Pinpoint the cell where the given text exists, returning its [X, Y] midpoint coordinate. 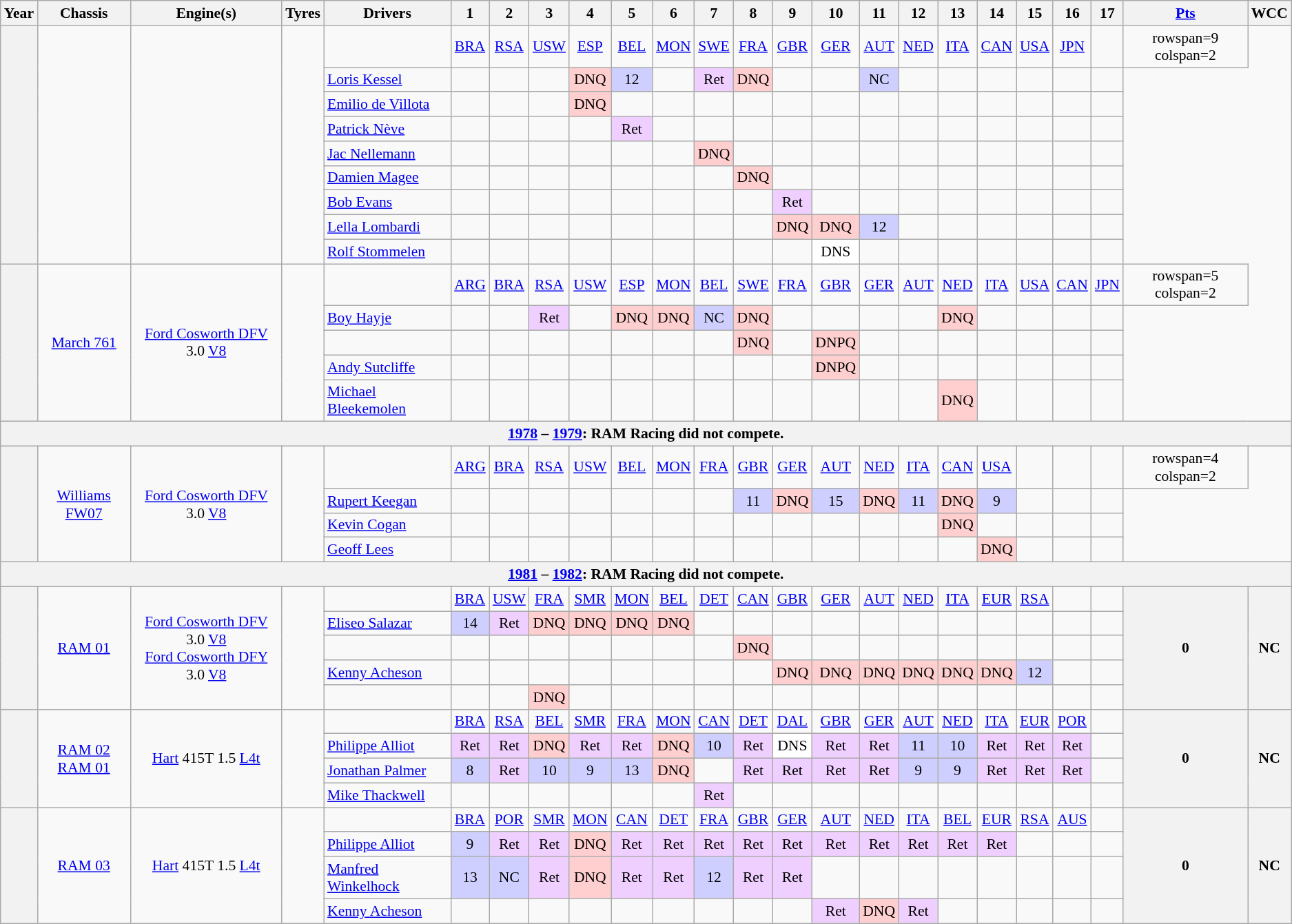
4 [590, 13]
Year [19, 13]
Kevin Cogan [387, 525]
Ford Cosworth DFV 3.0 V8Ford Cosworth DFY 3.0 V8 [206, 648]
Geoff Lees [387, 550]
1981 – 1982: RAM Racing did not compete. [646, 575]
Bob Evans [387, 203]
Andy Sutcliffe [387, 367]
Rolf Stommelen [387, 251]
Jac Nellemann [387, 154]
Loris Kessel [387, 80]
3 [549, 13]
Rupert Keegan [387, 501]
Eliseo Salazar [387, 624]
Manfred Winkelhock [387, 878]
Damien Magee [387, 178]
Lella Lombardi [387, 227]
Engine(s) [206, 13]
Emilio de Villota [387, 105]
1 [470, 13]
Tyres [303, 13]
rowspan=4 colspan=2 [1185, 467]
RAM 02RAM 01 [84, 758]
DAL [792, 721]
16 [1072, 13]
Drivers [387, 13]
Williams FW07 [84, 504]
7 [714, 13]
March 761 [84, 343]
rowspan=9 colspan=2 [1185, 47]
1978 – 1979: RAM Racing did not compete. [646, 434]
Pts [1185, 13]
17 [1107, 13]
Jonathan Palmer [387, 771]
Patrick Nève [387, 129]
6 [674, 13]
Boy Hayje [387, 318]
RAM 03 [84, 865]
rowspan=5 colspan=2 [1185, 285]
WCC [1269, 13]
RAM 01 [84, 648]
2 [509, 13]
Mike Thackwell [387, 795]
5 [633, 13]
Michael Bleekemolen [387, 401]
AUS [1072, 820]
Chassis [84, 13]
